Provide the (x, y) coordinate of the cell's center where the given text is located.  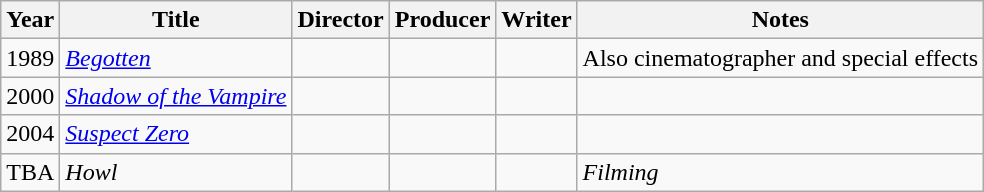
Title (176, 20)
Also cinematographer and special effects (780, 58)
Director (340, 20)
Writer (536, 20)
Year (30, 20)
2000 (30, 96)
1989 (30, 58)
Begotten (176, 58)
2004 (30, 134)
Shadow of the Vampire (176, 96)
Howl (176, 172)
Notes (780, 20)
Producer (442, 20)
Filming (780, 172)
TBA (30, 172)
Suspect Zero (176, 134)
